Identify which cell holds the provided text, then report its (X, Y) central coordinate. 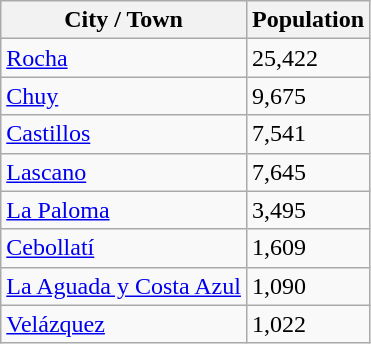
Castillos (124, 134)
Velázquez (124, 324)
Cebollatí (124, 248)
Lascano (124, 172)
7,541 (308, 134)
City / Town (124, 20)
3,495 (308, 210)
Population (308, 20)
Rocha (124, 58)
La Aguada y Costa Azul (124, 286)
1,022 (308, 324)
9,675 (308, 96)
25,422 (308, 58)
Chuy (124, 96)
La Paloma (124, 210)
1,090 (308, 286)
1,609 (308, 248)
7,645 (308, 172)
